Locate the cell with the specified text and output its (X, Y) center coordinate. 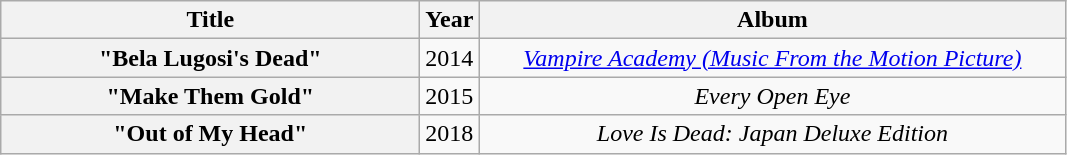
"Bela Lugosi's Dead" (210, 58)
"Make Them Gold" (210, 96)
2015 (450, 96)
2018 (450, 134)
Love Is Dead: Japan Deluxe Edition (772, 134)
Year (450, 20)
Album (772, 20)
Title (210, 20)
2014 (450, 58)
"Out of My Head" (210, 134)
Vampire Academy (Music From the Motion Picture) (772, 58)
Every Open Eye (772, 96)
